Extract the (x, y) coordinate from the center of the cell holding the provided text.  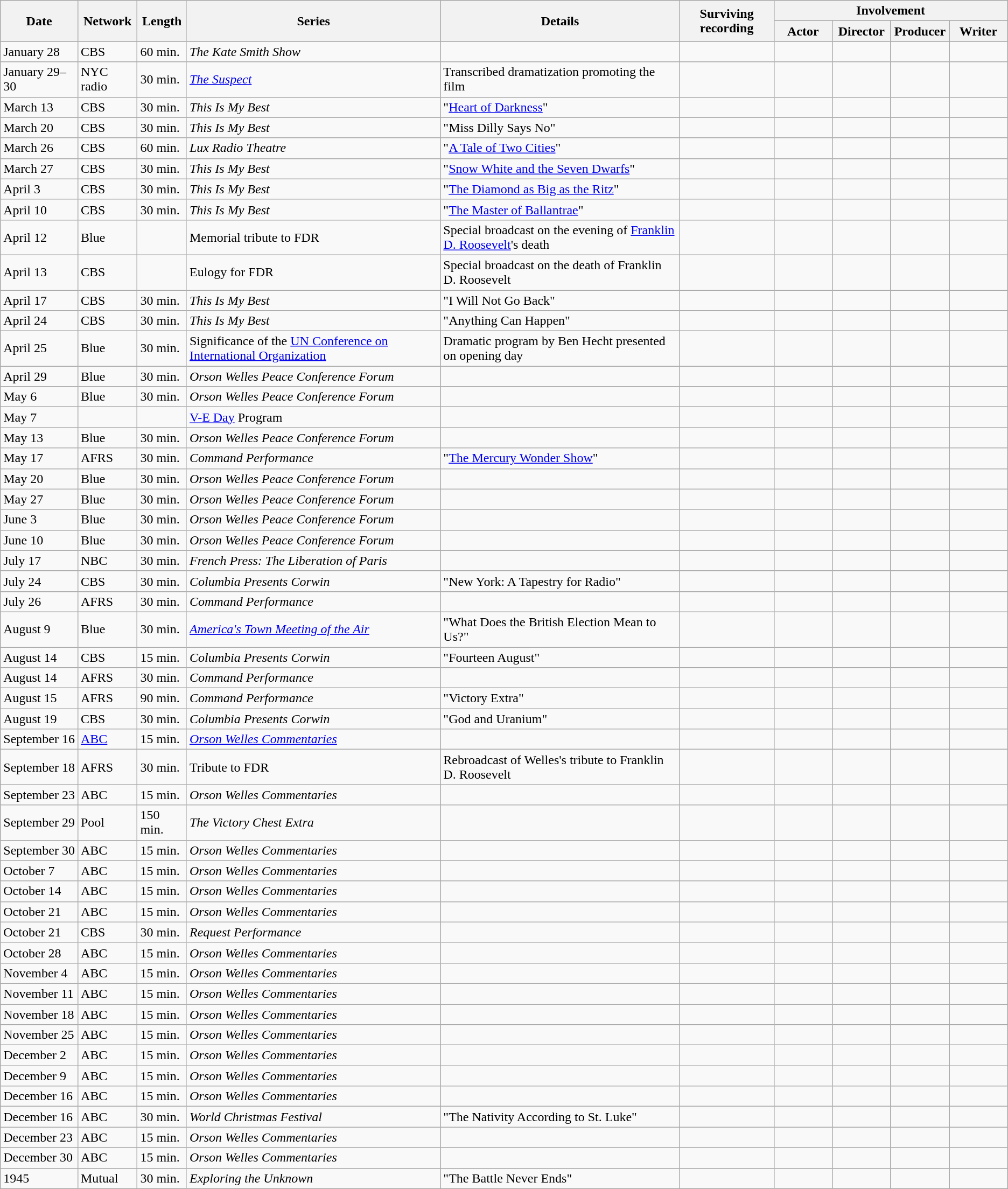
"A Tale of Two Cities" (560, 148)
Eulogy for FDR (313, 272)
May 6 (39, 397)
May 20 (39, 479)
May 13 (39, 438)
Surviving recording (727, 21)
November 18 (39, 1014)
July 17 (39, 561)
"New York: A Tapestry for Radio" (560, 581)
Date (39, 21)
June 10 (39, 540)
Rebroadcast of Welles's tribute to Franklin D. Roosevelt (560, 767)
150 min. (162, 823)
Mutual (107, 1178)
January 28 (39, 52)
Special broadcast on the death of Franklin D. Roosevelt (560, 272)
August 15 (39, 698)
Lux Radio Theatre (313, 148)
March 13 (39, 107)
April 24 (39, 321)
October 7 (39, 871)
May 7 (39, 417)
"What Does the British Election Mean to Us?" (560, 629)
April 3 (39, 189)
November 25 (39, 1035)
The Suspect (313, 80)
April 12 (39, 237)
The Victory Chest Extra (313, 823)
"Miss Dilly Says No" (560, 128)
March 20 (39, 128)
Pool (107, 823)
1945 (39, 1178)
America's Town Meeting of the Air (313, 629)
Exploring the Unknown (313, 1178)
September 30 (39, 850)
Request Performance (313, 932)
"The Master of Ballantrae" (560, 209)
"Snow White and the Seven Dwarfs" (560, 169)
"Victory Extra" (560, 698)
Series (313, 21)
Writer (979, 31)
Actor (803, 31)
April 10 (39, 209)
Length (162, 21)
May 27 (39, 499)
The Kate Smith Show (313, 52)
Network (107, 21)
"Fourteen August" (560, 658)
December 2 (39, 1055)
September 16 (39, 739)
December 30 (39, 1158)
June 3 (39, 520)
September 29 (39, 823)
90 min. (162, 698)
Producer (920, 31)
April 13 (39, 272)
Significance of the UN Conference on International Organization (313, 349)
NYC radio (107, 80)
Transcribed dramatization promoting the film (560, 80)
September 18 (39, 767)
Special broadcast on the evening of Franklin D. Roosevelt's death (560, 237)
December 23 (39, 1137)
Tribute to FDR (313, 767)
"Heart of Darkness" (560, 107)
December 9 (39, 1076)
"I Will Not Go Back" (560, 300)
"The Battle Never Ends" (560, 1178)
October 14 (39, 891)
V-E Day Program (313, 417)
July 24 (39, 581)
July 26 (39, 602)
French Press: The Liberation of Paris (313, 561)
May 17 (39, 458)
August 19 (39, 719)
September 23 (39, 795)
"Anything Can Happen" (560, 321)
World Christmas Festival (313, 1117)
April 17 (39, 300)
Details (560, 21)
"God and Uranium" (560, 719)
Involvement (891, 11)
"The Mercury Wonder Show" (560, 458)
Memorial tribute to FDR (313, 237)
Director (862, 31)
April 29 (39, 376)
NBC (107, 561)
November 11 (39, 994)
October 28 (39, 953)
March 26 (39, 148)
August 9 (39, 629)
April 25 (39, 349)
Dramatic program by Ben Hecht presented on opening day (560, 349)
"The Diamond as Big as the Ritz" (560, 189)
"The Nativity According to St. Luke" (560, 1117)
March 27 (39, 169)
November 4 (39, 973)
January 29–30 (39, 80)
